Provide the (x, y) coordinate of the cell's center where the given text is located.  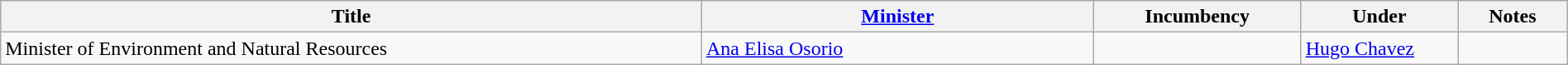
Minister of Environment and Natural Resources (351, 48)
Incumbency (1198, 17)
Minister (898, 17)
Ana Elisa Osorio (898, 48)
Notes (1513, 17)
Under (1379, 17)
Title (351, 17)
Hugo Chavez (1379, 48)
